Return [x, y] of the center of cell containing provided text 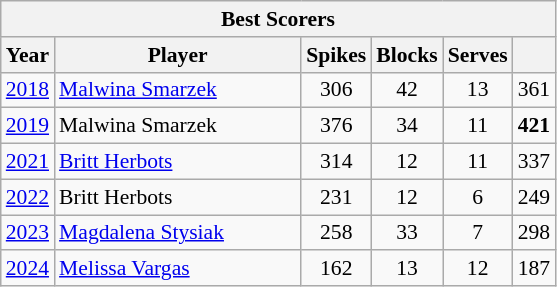
231 [336, 197]
Best Scorers [278, 19]
Melissa Vargas [178, 269]
33 [406, 233]
421 [534, 126]
298 [534, 233]
337 [534, 162]
Serves [478, 55]
Player [178, 55]
2018 [28, 90]
6 [478, 197]
162 [336, 269]
314 [336, 162]
249 [534, 197]
258 [336, 233]
2022 [28, 197]
Magdalena Stysiak [178, 233]
306 [336, 90]
2023 [28, 233]
34 [406, 126]
Year [28, 55]
2019 [28, 126]
376 [336, 126]
187 [534, 269]
Blocks [406, 55]
2024 [28, 269]
42 [406, 90]
2021 [28, 162]
361 [534, 90]
Spikes [336, 55]
7 [478, 233]
